Provide the (x, y) coordinate of the cell's center where the given text is located.  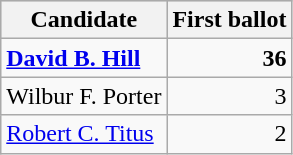
3 (230, 96)
David B. Hill (84, 58)
Robert C. Titus (84, 134)
First ballot (230, 20)
36 (230, 58)
2 (230, 134)
Wilbur F. Porter (84, 96)
Candidate (84, 20)
